From the cell containing the given text, extract its center point as (X, Y) coordinate. 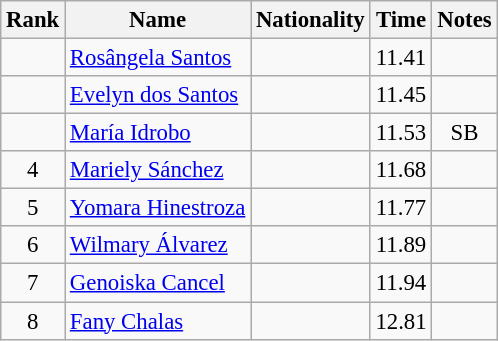
Genoiska Cancel (158, 283)
4 (33, 170)
11.89 (401, 245)
11.77 (401, 208)
Evelyn dos Santos (158, 95)
Wilmary Álvarez (158, 245)
5 (33, 208)
11.41 (401, 58)
Mariely Sánchez (158, 170)
Fany Chalas (158, 321)
11.45 (401, 95)
11.53 (401, 133)
6 (33, 245)
Name (158, 20)
12.81 (401, 321)
Yomara Hinestroza (158, 208)
SB (464, 133)
Notes (464, 20)
Rosângela Santos (158, 58)
Rank (33, 20)
Time (401, 20)
11.94 (401, 283)
María Idrobo (158, 133)
8 (33, 321)
7 (33, 283)
Nationality (310, 20)
11.68 (401, 170)
